Output the [x, y] coordinate of the center of the cell containing the given text.  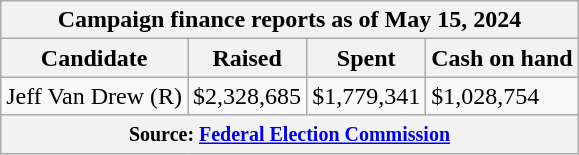
Spent [366, 58]
Campaign finance reports as of May 15, 2024 [290, 20]
$1,028,754 [502, 96]
$2,328,685 [248, 96]
Cash on hand [502, 58]
Source: Federal Election Commission [290, 134]
Raised [248, 58]
Candidate [94, 58]
$1,779,341 [366, 96]
Jeff Van Drew (R) [94, 96]
